Extract the [X, Y] coordinate from the center of the cell holding the provided text.  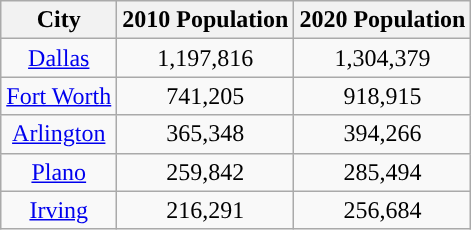
741,205 [206, 96]
259,842 [206, 172]
2010 Population [206, 20]
256,684 [382, 210]
285,494 [382, 172]
216,291 [206, 210]
Fort Worth [59, 96]
City [59, 20]
Plano [59, 172]
Arlington [59, 134]
Dallas [59, 58]
Irving [59, 210]
365,348 [206, 134]
2020 Population [382, 20]
394,266 [382, 134]
1,304,379 [382, 58]
918,915 [382, 96]
1,197,816 [206, 58]
